Capture the cell that displays the provided text and extract its [x, y] central coordinate. 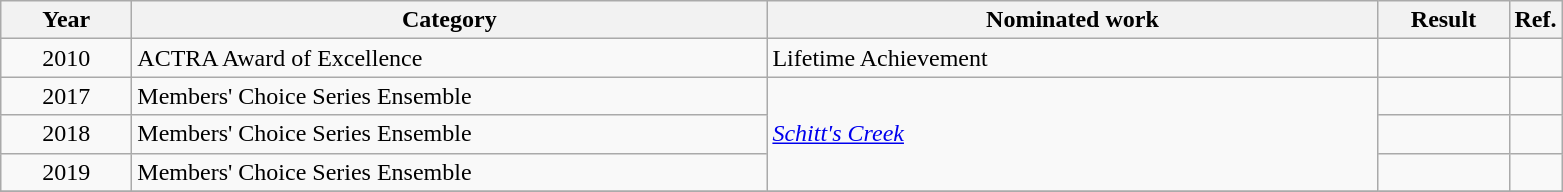
Category [450, 20]
2010 [66, 58]
Nominated work [1072, 20]
Lifetime Achievement [1072, 58]
ACTRA Award of Excellence [450, 58]
2017 [66, 96]
Year [66, 20]
2018 [66, 134]
Result [1444, 20]
Ref. [1536, 20]
2019 [66, 172]
Schitt's Creek [1072, 134]
